Output the [X, Y] coordinate of the center of the cell containing the given text.  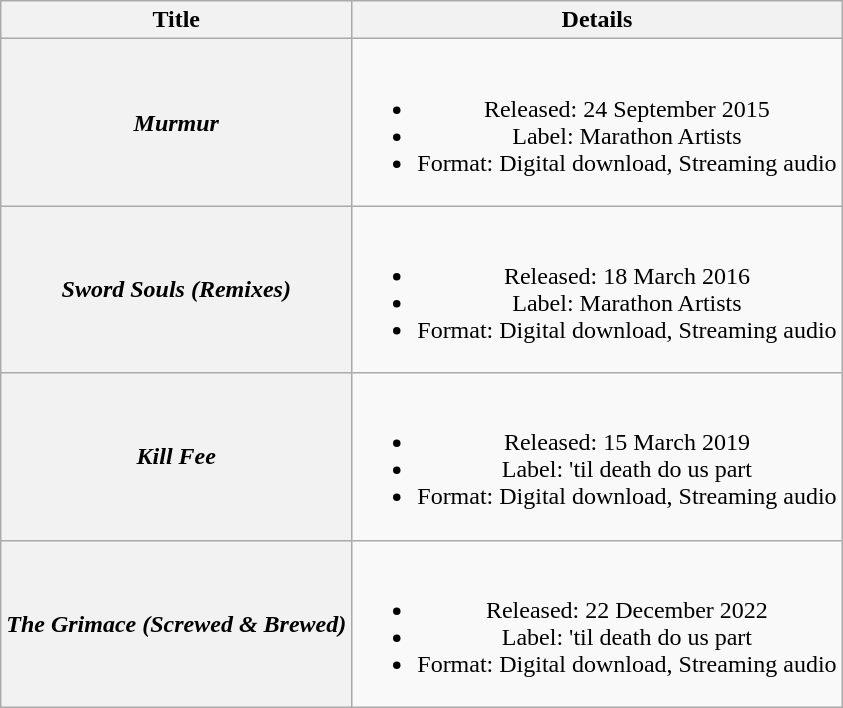
Title [176, 20]
Murmur [176, 122]
Released: 15 March 2019Label: 'til death do us partFormat: Digital download, Streaming audio [597, 456]
Released: 18 March 2016Label: Marathon ArtistsFormat: Digital download, Streaming audio [597, 290]
Kill Fee [176, 456]
Released: 22 December 2022Label: 'til death do us partFormat: Digital download, Streaming audio [597, 624]
Sword Souls (Remixes) [176, 290]
Released: 24 September 2015Label: Marathon ArtistsFormat: Digital download, Streaming audio [597, 122]
The Grimace (Screwed & Brewed) [176, 624]
Details [597, 20]
